Return the [X, Y] coordinate for the center point of the cell that contains the specified text.  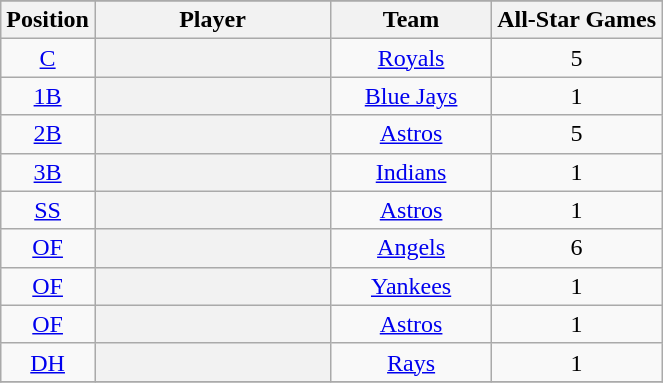
DH [48, 362]
1B [48, 96]
Player [212, 20]
2B [48, 134]
Indians [412, 172]
Royals [412, 58]
6 [577, 248]
SS [48, 210]
Position [48, 20]
All-Star Games [577, 20]
3B [48, 172]
Team [412, 20]
Blue Jays [412, 96]
Rays [412, 362]
Yankees [412, 286]
Angels [412, 248]
C [48, 58]
